Return [X, Y] of the center of cell containing provided text 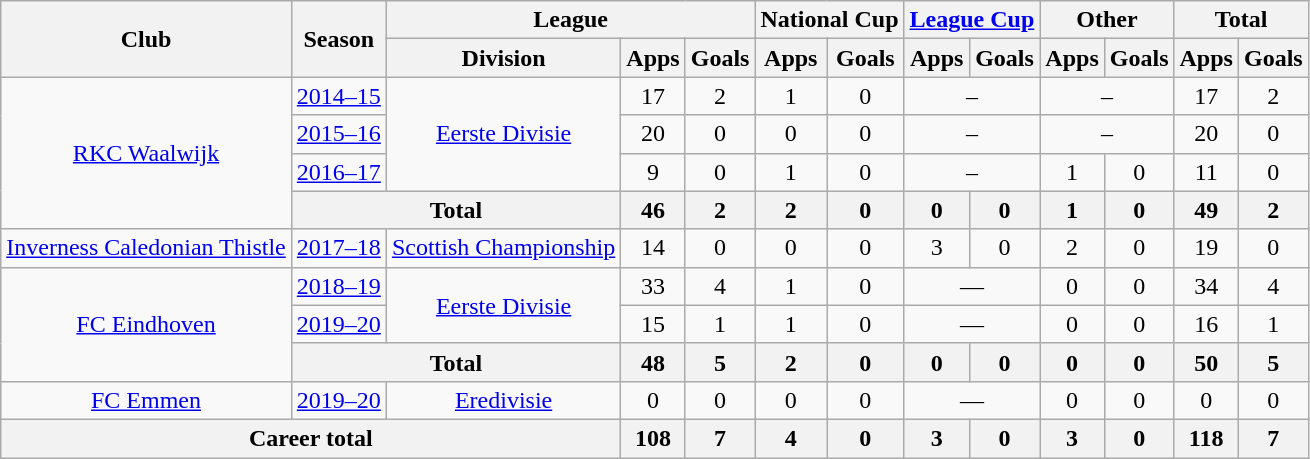
National Cup [830, 20]
FC Emmen [146, 400]
46 [653, 210]
2015–16 [338, 134]
108 [653, 438]
50 [1206, 362]
2017–18 [338, 248]
League [570, 20]
11 [1206, 172]
15 [653, 324]
2014–15 [338, 96]
16 [1206, 324]
48 [653, 362]
2018–19 [338, 286]
33 [653, 286]
34 [1206, 286]
Eredivisie [503, 400]
Division [503, 58]
League Cup [972, 20]
Scottish Championship [503, 248]
Season [338, 39]
118 [1206, 438]
RKC Waalwijk [146, 153]
FC Eindhoven [146, 324]
14 [653, 248]
49 [1206, 210]
Club [146, 39]
Inverness Caledonian Thistle [146, 248]
Career total [311, 438]
Other [1107, 20]
2016–17 [338, 172]
19 [1206, 248]
9 [653, 172]
